Search for the cell housing the specified text and yield its (X, Y) center coordinate. 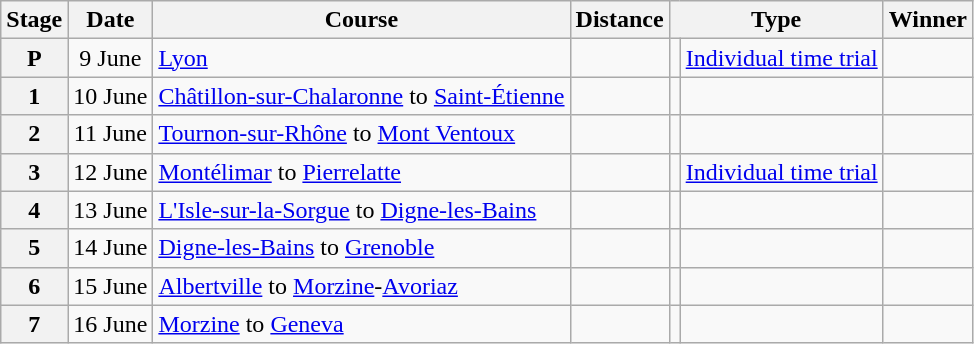
Digne-les-Bains to Grenoble (362, 248)
12 June (110, 172)
Stage (34, 20)
Albertville to Morzine-Avoriaz (362, 286)
Course (362, 20)
Châtillon-sur-Chalaronne to Saint-Étienne (362, 96)
Morzine to Geneva (362, 324)
Montélimar to Pierrelatte (362, 172)
4 (34, 210)
9 June (110, 58)
16 June (110, 324)
Date (110, 20)
2 (34, 134)
1 (34, 96)
Distance (620, 20)
Tournon-sur-Rhône to Mont Ventoux (362, 134)
7 (34, 324)
L'Isle-sur-la-Sorgue to Digne-les-Bains (362, 210)
P (34, 58)
14 June (110, 248)
3 (34, 172)
Type (776, 20)
15 June (110, 286)
11 June (110, 134)
6 (34, 286)
Lyon (362, 58)
Winner (928, 20)
5 (34, 248)
10 June (110, 96)
13 June (110, 210)
